For the text-containing cell, return its midpoint in [X, Y] coordinate format. 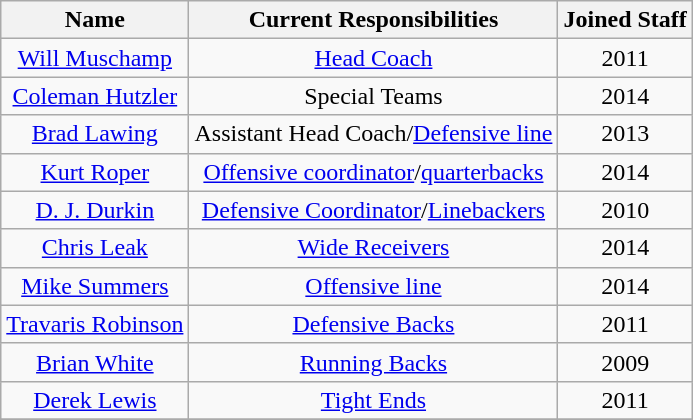
Special Teams [374, 96]
Head Coach [374, 58]
Joined Staff [625, 20]
2013 [625, 134]
Tight Ends [374, 400]
Derek Lewis [95, 400]
Travaris Robinson [95, 324]
Kurt Roper [95, 172]
Current Responsibilities [374, 20]
Coleman Hutzler [95, 96]
Name [95, 20]
2010 [625, 210]
Defensive Coordinator/Linebackers [374, 210]
2009 [625, 362]
Offensive coordinator/quarterbacks [374, 172]
Will Muschamp [95, 58]
Brian White [95, 362]
Brad Lawing [95, 134]
Defensive Backs [374, 324]
D. J. Durkin [95, 210]
Mike Summers [95, 286]
Assistant Head Coach/Defensive line [374, 134]
Offensive line [374, 286]
Wide Receivers [374, 248]
Running Backs [374, 362]
Chris Leak [95, 248]
